Pinpoint the cell where the given text exists, returning its [X, Y] midpoint coordinate. 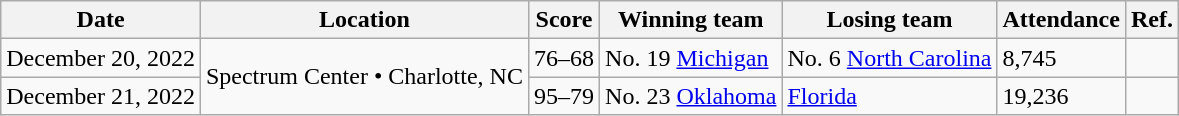
95–79 [564, 96]
8,745 [1061, 58]
December 21, 2022 [101, 96]
19,236 [1061, 96]
Winning team [691, 20]
76–68 [564, 58]
No. 23 Oklahoma [691, 96]
Location [364, 20]
Score [564, 20]
Spectrum Center • Charlotte, NC [364, 77]
Ref. [1152, 20]
Florida [890, 96]
No. 19 Michigan [691, 58]
Attendance [1061, 20]
December 20, 2022 [101, 58]
No. 6 North Carolina [890, 58]
Losing team [890, 20]
Date [101, 20]
